Provide the [x, y] coordinate of the cell's center where the given text is located.  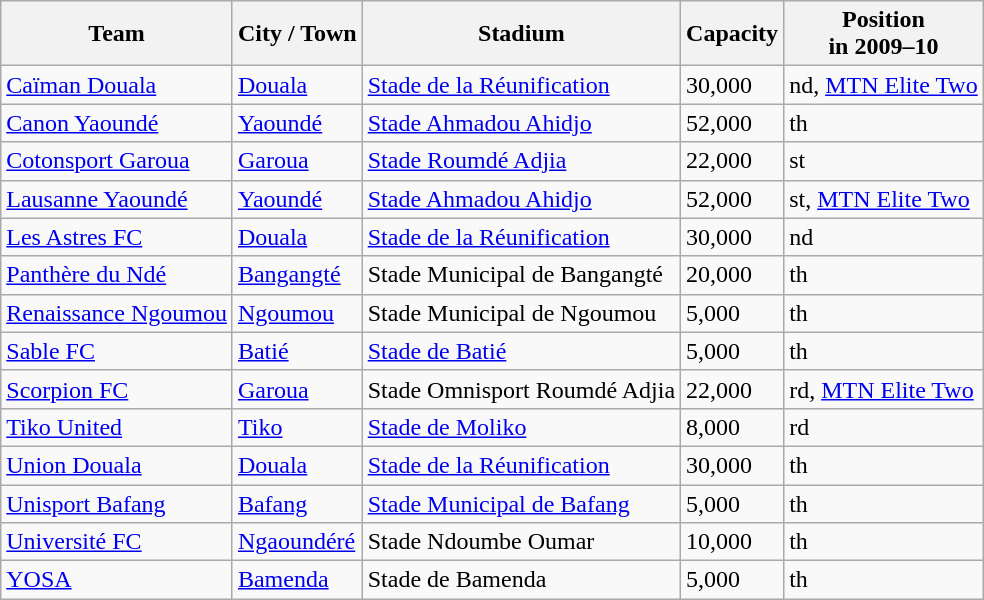
Bamenda [297, 580]
nd, MTN Elite Two [884, 85]
Stade Municipal de Bangangté [521, 275]
Stade Omnisport Roumdé Adjia [521, 389]
Team [117, 34]
st, MTN Elite Two [884, 199]
Tiko [297, 427]
Panthère du Ndé [117, 275]
Batié [297, 351]
Stade Municipal de Bafang [521, 503]
Canon Yaoundé [117, 123]
20,000 [732, 275]
Lausanne Yaoundé [117, 199]
rd, MTN Elite Two [884, 389]
8,000 [732, 427]
Renaissance Ngoumou [117, 313]
nd [884, 237]
Cotonsport Garoua [117, 161]
Caïman Douala [117, 85]
Bafang [297, 503]
Positionin 2009–10 [884, 34]
rd [884, 427]
Sable FC [117, 351]
Stadium [521, 34]
Stade de Moliko [521, 427]
Capacity [732, 34]
Tiko United [117, 427]
Ngaoundéré [297, 542]
City / Town [297, 34]
Union Douala [117, 465]
Stade de Bamenda [521, 580]
Bangangté [297, 275]
Stade Municipal de Ngoumou [521, 313]
Ngoumou [297, 313]
Les Astres FC [117, 237]
10,000 [732, 542]
Unisport Bafang [117, 503]
Université FC [117, 542]
st [884, 161]
Scorpion FC [117, 389]
Stade Roumdé Adjia [521, 161]
Stade Ndoumbe Oumar [521, 542]
YOSA [117, 580]
Stade de Batié [521, 351]
